Output the (X, Y) coordinate of the center of the cell containing the given text.  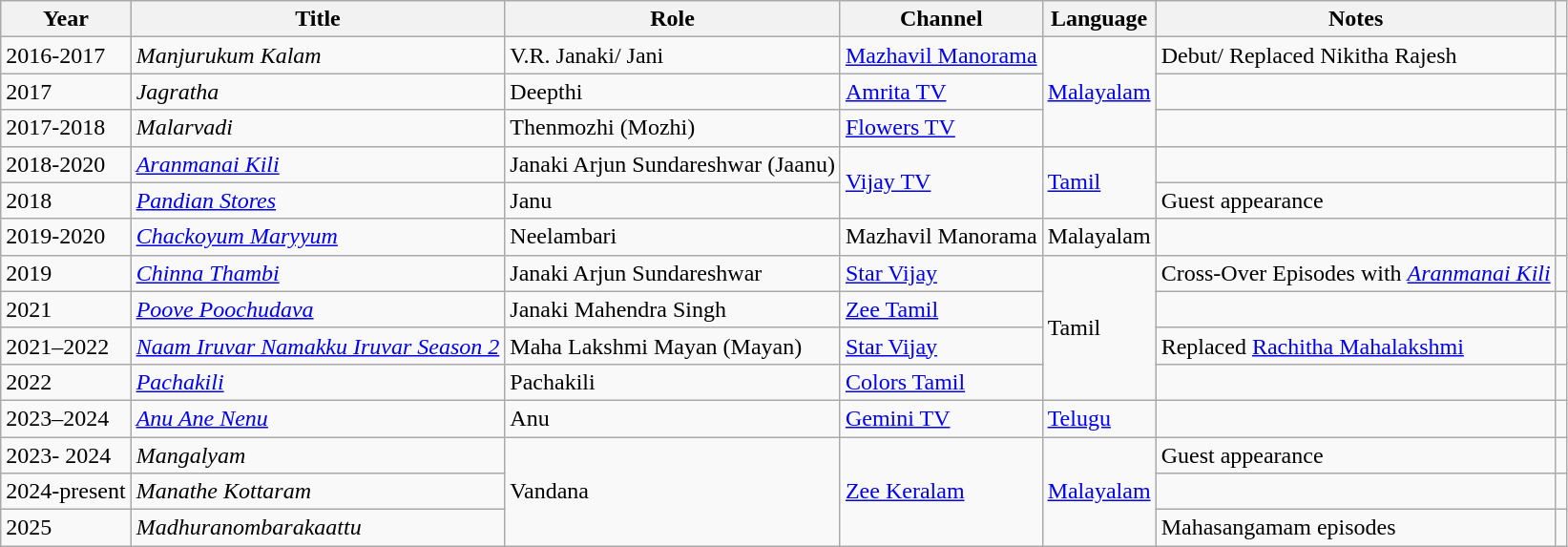
Flowers TV (941, 128)
Madhuranombarakaattu (318, 528)
2023- 2024 (66, 455)
V.R. Janaki/ Jani (673, 55)
Vandana (673, 492)
2024-present (66, 492)
Deepthi (673, 92)
Mahasangamam episodes (1355, 528)
Role (673, 19)
Maha Lakshmi Mayan (Mayan) (673, 346)
Malarvadi (318, 128)
Poove Poochudava (318, 309)
Channel (941, 19)
2016-2017 (66, 55)
Jagratha (318, 92)
Pandian Stores (318, 200)
Aranmanai Kili (318, 164)
Cross-Over Episodes with Aranmanai Kili (1355, 273)
2023–2024 (66, 418)
Janaki Mahendra Singh (673, 309)
Year (66, 19)
Telugu (1099, 418)
Zee Keralam (941, 492)
2019 (66, 273)
2022 (66, 382)
2018 (66, 200)
Thenmozhi (Mozhi) (673, 128)
Anu (673, 418)
Chackoyum Maryyum (318, 237)
Gemini TV (941, 418)
2021 (66, 309)
Anu Ane Nenu (318, 418)
Janaki Arjun Sundareshwar (Jaanu) (673, 164)
2019-2020 (66, 237)
Colors Tamil (941, 382)
Chinna Thambi (318, 273)
Notes (1355, 19)
2017 (66, 92)
2017-2018 (66, 128)
Manjurukum Kalam (318, 55)
Naam Iruvar Namakku Iruvar Season 2 (318, 346)
2025 (66, 528)
Vijay TV (941, 182)
Mangalyam (318, 455)
2018-2020 (66, 164)
Amrita TV (941, 92)
Language (1099, 19)
Replaced Rachitha Mahalakshmi (1355, 346)
Neelambari (673, 237)
Debut/ Replaced Nikitha Rajesh (1355, 55)
Janaki Arjun Sundareshwar (673, 273)
Title (318, 19)
2021–2022 (66, 346)
Janu (673, 200)
Manathe Kottaram (318, 492)
Zee Tamil (941, 309)
